Scan for the cell matching the given text and deliver its (X, Y) coordinate at center. 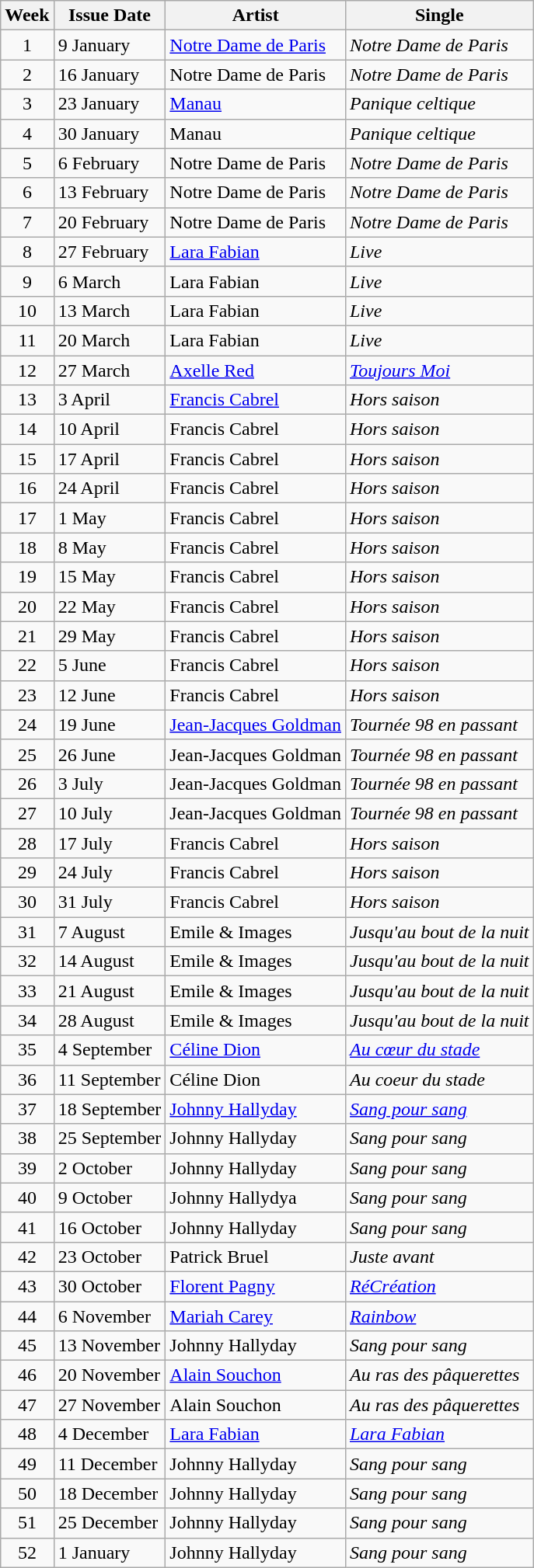
24 (27, 725)
11 September (110, 1080)
19 (27, 577)
30 October (110, 1286)
4 December (110, 1434)
22 May (110, 607)
11 (27, 340)
21 (27, 636)
24 April (110, 488)
35 (27, 1050)
14 (27, 429)
10 July (110, 813)
45 (27, 1346)
31 July (110, 902)
27 (27, 813)
1 (27, 45)
42 (27, 1257)
10 April (110, 429)
29 (27, 873)
18 September (110, 1109)
Au coeur du stade (439, 1080)
16 (27, 488)
37 (27, 1109)
51 (27, 1523)
Juste avant (439, 1257)
20 (27, 607)
22 (27, 666)
2 (27, 75)
12 June (110, 695)
10 (27, 311)
27 November (110, 1405)
Johnny Hallydya (256, 1198)
4 (27, 134)
1 May (110, 518)
20 February (110, 222)
26 (27, 784)
7 August (110, 932)
15 (27, 459)
Axelle Red (256, 370)
11 December (110, 1464)
23 October (110, 1257)
Mariah Carey (256, 1316)
13 (27, 400)
4 September (110, 1050)
40 (27, 1198)
26 June (110, 754)
Artist (256, 16)
6 March (110, 281)
49 (27, 1464)
46 (27, 1375)
8 May (110, 548)
25 (27, 754)
3 April (110, 400)
25 September (110, 1139)
16 October (110, 1227)
16 January (110, 75)
21 August (110, 991)
48 (27, 1434)
52 (27, 1552)
30 January (110, 134)
23 (27, 695)
9 October (110, 1198)
6 February (110, 163)
6 November (110, 1316)
34 (27, 1020)
47 (27, 1405)
Issue Date (110, 16)
20 March (110, 340)
17 April (110, 459)
31 (27, 932)
38 (27, 1139)
24 July (110, 873)
32 (27, 961)
RéCréation (439, 1286)
33 (27, 991)
13 November (110, 1346)
2 October (110, 1168)
6 (27, 193)
39 (27, 1168)
28 August (110, 1020)
17 July (110, 843)
Week (27, 16)
20 November (110, 1375)
3 (27, 104)
9 (27, 281)
7 (27, 222)
27 March (110, 370)
Patrick Bruel (256, 1257)
19 June (110, 725)
12 (27, 370)
36 (27, 1080)
30 (27, 902)
25 December (110, 1523)
8 (27, 252)
5 (27, 163)
28 (27, 843)
44 (27, 1316)
15 May (110, 577)
23 January (110, 104)
Florent Pagny (256, 1286)
18 (27, 548)
9 January (110, 45)
Rainbow (439, 1316)
Au cœur du stade (439, 1050)
1 January (110, 1552)
13 February (110, 193)
17 (27, 518)
27 February (110, 252)
50 (27, 1493)
41 (27, 1227)
3 July (110, 784)
14 August (110, 961)
43 (27, 1286)
5 June (110, 666)
18 December (110, 1493)
Toujours Moi (439, 370)
Single (439, 16)
13 March (110, 311)
29 May (110, 636)
